Output the [x, y] coordinate of the center of the cell containing the given text.  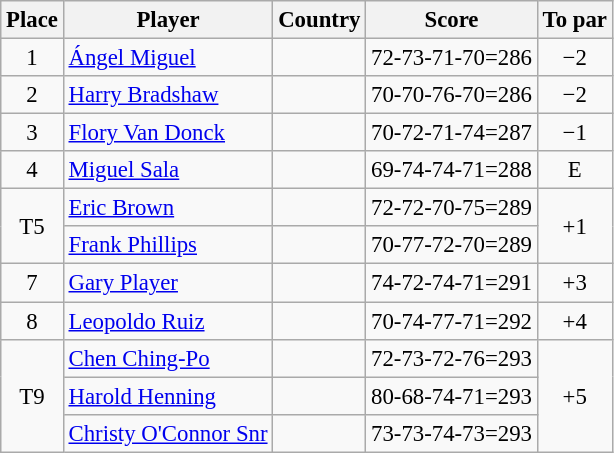
70-70-76-70=286 [452, 95]
69-74-74-71=288 [452, 170]
70-77-72-70=289 [452, 245]
Score [452, 20]
+5 [574, 396]
Ángel Miguel [168, 58]
4 [32, 170]
74-72-74-71=291 [452, 283]
7 [32, 283]
T9 [32, 396]
Flory Van Donck [168, 133]
Christy O'Connor Snr [168, 433]
3 [32, 133]
8 [32, 321]
80-68-74-71=293 [452, 396]
Chen Ching-Po [168, 358]
+3 [574, 283]
Leopoldo Ruiz [168, 321]
Place [32, 20]
+1 [574, 226]
Eric Brown [168, 208]
+4 [574, 321]
2 [32, 95]
To par [574, 20]
72-73-72-76=293 [452, 358]
72-73-71-70=286 [452, 58]
1 [32, 58]
Player [168, 20]
Harry Bradshaw [168, 95]
Country [320, 20]
Harold Henning [168, 396]
72-72-70-75=289 [452, 208]
Gary Player [168, 283]
70-72-71-74=287 [452, 133]
Frank Phillips [168, 245]
−1 [574, 133]
70-74-77-71=292 [452, 321]
T5 [32, 226]
E [574, 170]
73-73-74-73=293 [452, 433]
Miguel Sala [168, 170]
